For the text-containing cell, return its midpoint in (X, Y) coordinate format. 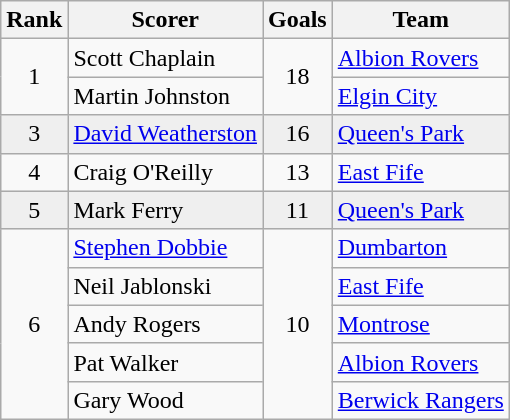
Mark Ferry (166, 210)
4 (34, 172)
16 (297, 134)
Berwick Rangers (420, 400)
5 (34, 210)
Craig O'Reilly (166, 172)
Scott Chaplain (166, 58)
Martin Johnston (166, 96)
11 (297, 210)
13 (297, 172)
Andy Rogers (166, 324)
18 (297, 77)
Montrose (420, 324)
David Weatherston (166, 134)
Rank (34, 20)
Stephen Dobbie (166, 248)
Scorer (166, 20)
10 (297, 324)
Pat Walker (166, 362)
Neil Jablonski (166, 286)
1 (34, 77)
Dumbarton (420, 248)
Team (420, 20)
Gary Wood (166, 400)
6 (34, 324)
Goals (297, 20)
Elgin City (420, 96)
3 (34, 134)
